Extract the (x, y) coordinate from the center of the cell holding the provided text.  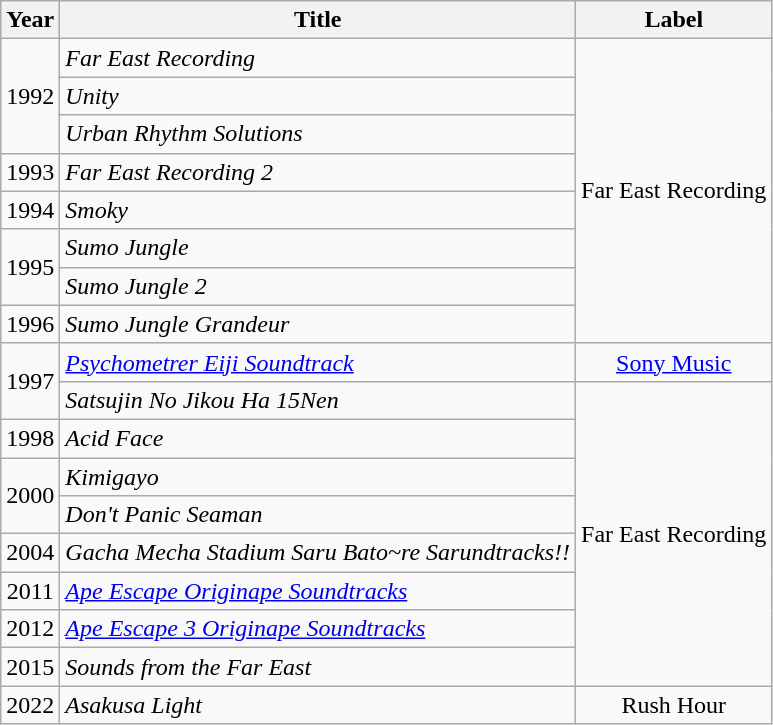
2000 (30, 496)
Gacha Mecha Stadium Saru Bato~re Sarundtracks!! (318, 553)
Smoky (318, 210)
1995 (30, 267)
1998 (30, 438)
Sumo Jungle Grandeur (318, 324)
Don't Panic Seaman (318, 515)
1994 (30, 210)
2015 (30, 667)
Sumo Jungle (318, 248)
Sumo Jungle 2 (318, 286)
Psychometrer Eiji Soundtrack (318, 362)
Kimigayo (318, 477)
1993 (30, 172)
Year (30, 20)
Ape Escape 3 Originape Soundtracks (318, 629)
Sony Music (674, 362)
Title (318, 20)
1992 (30, 96)
2012 (30, 629)
1996 (30, 324)
1997 (30, 381)
2022 (30, 705)
Far East Recording 2 (318, 172)
Sounds from the Far East (318, 667)
Asakusa Light (318, 705)
2004 (30, 553)
Rush Hour (674, 705)
Unity (318, 96)
Label (674, 20)
Urban Rhythm Solutions (318, 134)
Satsujin No Jikou Ha 15Nen (318, 400)
2011 (30, 591)
Ape Escape Originape Soundtracks (318, 591)
Acid Face (318, 438)
